Return [x, y] of the center of cell containing provided text 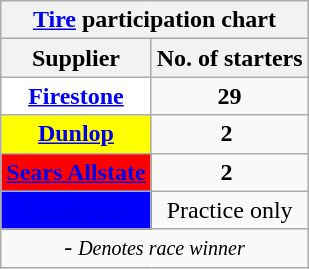
Tire participation chart [154, 20]
Firestone [76, 96]
- Denotes race winner [154, 248]
Practice only [230, 210]
Supplier [76, 58]
No. of starters [230, 58]
Dunlop [76, 134]
29 [230, 96]
Goodyear [76, 210]
Sears Allstate [76, 172]
